Provide the (x, y) coordinate of the cell's center where the given text is located.  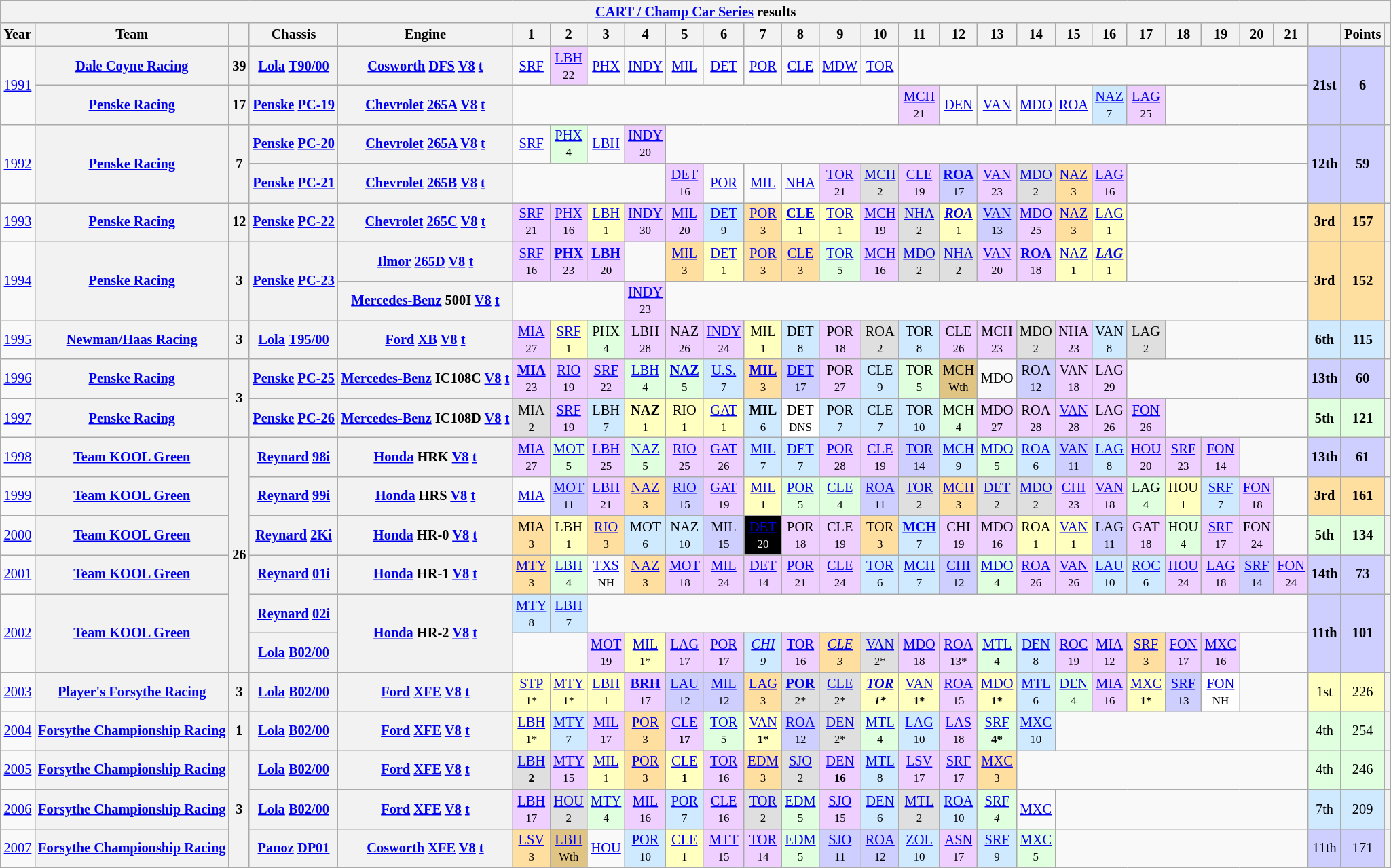
DEN8 (1036, 652)
MIA16 (1109, 692)
VAN2* (880, 652)
LBH2 (531, 770)
MCHWth (959, 379)
CLE (800, 66)
GAT18 (1146, 535)
Cosworth DFS V8 t (426, 66)
SRF4 (997, 809)
60 (1362, 379)
SRF9 (997, 848)
NHA23 (1073, 339)
INDY30 (645, 222)
1999 (18, 496)
1st (1324, 692)
ROA13* (959, 652)
1992 (18, 163)
TOR8 (919, 339)
Honda HR-0 V8 t (426, 535)
BRH17 (645, 692)
Penske PC-21 (293, 183)
LAG3 (763, 692)
DET (724, 66)
4 (645, 35)
ASN17 (959, 848)
VAN8 (1109, 339)
FON18 (1257, 496)
MCH3 (959, 496)
Reynard 01i (293, 574)
GAT19 (724, 496)
9 (840, 35)
LBH (606, 144)
MTY4 (606, 809)
LAG4 (1146, 496)
Points (1362, 35)
TOR1 (840, 222)
LAG 1 (1109, 261)
LAG18 (1221, 574)
MCH23 (997, 339)
1994 (18, 281)
MTL6 (1036, 692)
LAU10 (1109, 574)
MDO18 (919, 652)
Year (18, 35)
ROA6 (1036, 457)
39 (239, 66)
5 (684, 35)
DEN (959, 105)
226 (1362, 692)
TOR21 (840, 183)
Penske PC-19 (293, 105)
2007 (18, 848)
HOU20 (1146, 457)
LBH1* (531, 731)
MIL6 (763, 418)
DET20 (763, 535)
RIO25 (684, 457)
INDY24 (724, 339)
11 (919, 35)
Penske PC-20 (293, 144)
LBH25 (606, 457)
FON17 (1183, 652)
DET17 (800, 379)
CLE9 (880, 379)
Penske PC-26 (293, 418)
CHI9 (763, 652)
ROA2 (880, 339)
INDY23 (645, 301)
PHX (606, 66)
MIA2 (531, 418)
CLE4 (840, 496)
MIA3 (531, 535)
MXC16 (1221, 652)
MOT19 (606, 652)
152 (1362, 281)
SRF19 (569, 418)
Chevrolet 265B V8 t (426, 183)
Chassis (293, 35)
Reynard 02i (293, 614)
MCH21 (919, 105)
VAN (997, 105)
SRF4* (997, 731)
MIA (531, 496)
Lola T90/00 (293, 66)
Mercedes-Benz IC108D V8 t (426, 418)
MTY15 (569, 770)
14th (1324, 574)
VAN13 (997, 222)
CLE17 (684, 731)
2000 (18, 535)
POR28 (840, 457)
LSV3 (531, 848)
161 (1362, 496)
Honda HRS V8 t (426, 496)
DET1 (724, 261)
TOR3 (880, 535)
DEN2* (840, 731)
FON26 (1146, 418)
DETDNS (800, 418)
TOR (880, 66)
POR17 (724, 652)
SRF22 (606, 379)
MXC3 (997, 770)
ROA26 (1036, 574)
Team (132, 35)
DEN6 (880, 809)
Dale Coyne Racing (132, 66)
FONNH (1221, 692)
16 (1109, 35)
MDO1* (997, 692)
MIL7 (763, 457)
Penske PC-22 (293, 222)
7th (1324, 809)
DET16 (684, 183)
ROC19 (1073, 652)
VAN23 (997, 183)
MIL12 (724, 692)
14 (1036, 35)
12th (1324, 163)
HOU (606, 848)
MCH2 (880, 183)
Ford XB V8 t (426, 339)
NHA (800, 183)
8 (800, 35)
18 (1183, 35)
MDO16 (997, 535)
DET2 (997, 496)
61 (1362, 457)
21st (1324, 86)
SJO15 (840, 809)
Engine (426, 35)
VAN28 (1073, 418)
SJO11 (840, 848)
Lola T95/00 (293, 339)
HOU1 (1183, 496)
GAT1 (724, 418)
157 (1362, 222)
LAG26 (1109, 418)
1993 (18, 222)
SRF16 (531, 261)
MTY1* (569, 692)
MTY3 (531, 574)
254 (1362, 731)
2003 (18, 692)
CLE16 (724, 809)
MIL1* (645, 652)
SRF1 (569, 339)
SJO2 (800, 770)
RIO1 (684, 418)
VAN20 (997, 261)
HOU4 (1183, 535)
STP1* (531, 692)
MXC10 (1036, 731)
VAN1 (1073, 535)
LSV17 (919, 770)
13 (997, 35)
VAN26 (1073, 574)
MOT6 (645, 535)
MCH16 (880, 261)
SRF21 (531, 222)
MXC1* (1146, 692)
CHI12 (959, 574)
SRF3 (1146, 652)
20 (1257, 35)
SRF14 (1257, 574)
POR27 (840, 379)
MIL20 (684, 222)
LAG11 (1109, 535)
HOU24 (1183, 574)
LAG17 (684, 652)
CLE26 (959, 339)
MCH9 (959, 457)
Penske PC-23 (293, 281)
115 (1362, 339)
Reynard 2Ki (293, 535)
171 (1362, 848)
DEN16 (840, 770)
CLE7 (880, 418)
DET14 (763, 574)
MDO27 (997, 418)
VAN11 (1073, 457)
10 (880, 35)
LBH28 (645, 339)
ROA10 (959, 809)
RIO15 (684, 496)
MTT15 (724, 848)
Mercedes-Benz 500I V8 t (426, 301)
MIL15 (724, 535)
59 (1362, 163)
DEN4 (1073, 692)
PHX16 (569, 222)
MCH19 (880, 222)
LAG8 (1109, 457)
Reynard 98i (293, 457)
TOR10 (919, 418)
Newman/Haas Racing (132, 339)
MTY7 (569, 731)
ROA28 (1036, 418)
FON14 (1221, 457)
LBH21 (606, 496)
ROA17 (959, 183)
ROA15 (959, 692)
TOR1* (880, 692)
Player's Forsythe Racing (132, 692)
EDM3 (763, 770)
MDO4 (997, 574)
MIL17 (606, 731)
POR2* (800, 692)
MXC (1036, 809)
ROA11 (880, 496)
1995 (18, 339)
246 (1362, 770)
Reynard 99i (293, 496)
1998 (18, 457)
SRF13 (1183, 692)
Honda HR-2 V8 t (426, 633)
LAG2 (1146, 339)
TOR6 (880, 574)
Cosworth XFE V8 t (426, 848)
121 (1362, 418)
ROA (1073, 105)
LAG29 (1109, 379)
15 (1073, 35)
SRF23 (1183, 457)
2001 (18, 574)
CHI19 (959, 535)
ZOL10 (919, 848)
NAZ7 (1109, 105)
MDO25 (1036, 222)
73 (1362, 574)
PHX23 (569, 261)
RIO3 (606, 535)
LBH22 (569, 66)
TXSNH (606, 574)
2002 (18, 633)
MTY8 (531, 614)
DET7 (800, 457)
LBH20 (606, 261)
LBH17 (531, 809)
U.S.7 (724, 379)
CHI23 (1073, 496)
ROC6 (1146, 574)
CLE24 (840, 574)
LAU12 (684, 692)
2 (569, 35)
2006 (18, 809)
LBHWth (569, 848)
CLE2* (840, 692)
NAZ26 (684, 339)
Mercedes-Benz IC108C V8 t (426, 379)
134 (1362, 535)
Honda HRK V8 t (426, 457)
6th (1324, 339)
MOT11 (569, 496)
POR5 (800, 496)
LAS18 (959, 731)
MTL2 (919, 809)
NAZ1 (645, 418)
MDO5 (997, 457)
LAG10 (919, 731)
19 (1221, 35)
2004 (18, 731)
Panoz DP01 (293, 848)
INDY20 (645, 144)
LAG1 (1109, 222)
MIA23 (531, 379)
Chevrolet 265C V8 t (426, 222)
21 (1291, 35)
HOU2 (569, 809)
MCH4 (959, 418)
MIL24 (724, 574)
Penske PC-25 (293, 379)
CART / Champ Car Series results (696, 12)
DET9 (724, 222)
MOT5 (569, 457)
Honda HR-1 V8 t (426, 574)
26 (239, 554)
RIO19 (569, 379)
MXC5 (1036, 848)
POR21 (800, 574)
1997 (18, 418)
NAZ 1 (1073, 261)
DET8 (800, 339)
MDW (840, 66)
ROA18 (1036, 261)
INDY (645, 66)
1996 (18, 379)
101 (1362, 633)
SRF7 (1221, 496)
MIA12 (1109, 652)
1991 (18, 86)
GAT26 (724, 457)
209 (1362, 809)
2005 (18, 770)
POR10 (645, 848)
MTL8 (880, 770)
LAG16 (1109, 183)
MOT18 (684, 574)
LAG25 (1146, 105)
NAZ10 (684, 535)
Ilmor 265D V8 t (426, 261)
MIL16 (645, 809)
